Return [X, Y] of the center of cell containing provided text 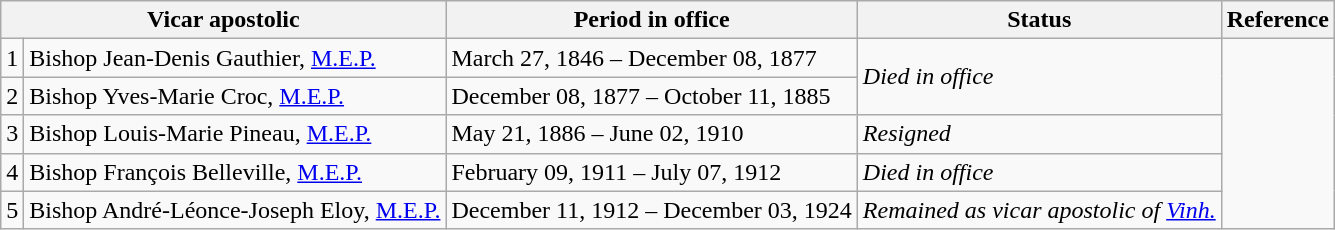
Resigned [1039, 134]
March 27, 1846 – December 08, 1877 [652, 58]
December 11, 1912 – December 03, 1924 [652, 210]
Bishop François Belleville, M.E.P. [235, 172]
Reference [1278, 20]
December 08, 1877 – October 11, 1885 [652, 96]
1 [12, 58]
2 [12, 96]
5 [12, 210]
Bishop Yves-Marie Croc, M.E.P. [235, 96]
4 [12, 172]
Status [1039, 20]
Bishop André-Léonce-Joseph Eloy, M.E.P. [235, 210]
Bishop Jean-Denis Gauthier, M.E.P. [235, 58]
Vicar apostolic [224, 20]
Period in office [652, 20]
May 21, 1886 – June 02, 1910 [652, 134]
Remained as vicar apostolic of Vinh. [1039, 210]
Bishop Louis-Marie Pineau, M.E.P. [235, 134]
February 09, 1911 – July 07, 1912 [652, 172]
3 [12, 134]
